Output the [X, Y] coordinate of the center of the cell containing the given text.  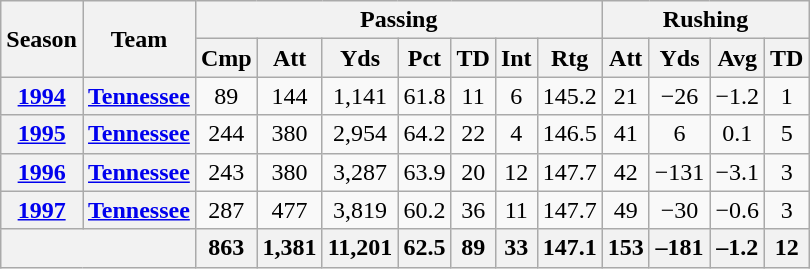
1995 [42, 134]
153 [626, 248]
21 [626, 96]
146.5 [570, 134]
22 [473, 134]
41 [626, 134]
1,381 [290, 248]
145.2 [570, 96]
Team [138, 39]
33 [516, 248]
0.1 [738, 134]
Passing [398, 20]
−3.1 [738, 172]
863 [226, 248]
Season [42, 39]
61.8 [424, 96]
477 [290, 210]
–181 [680, 248]
Avg [738, 58]
64.2 [424, 134]
3,287 [360, 172]
5 [786, 134]
−26 [680, 96]
1994 [42, 96]
–1.2 [738, 248]
Rtg [570, 58]
20 [473, 172]
Int [516, 58]
Pct [424, 58]
1 [786, 96]
287 [226, 210]
63.9 [424, 172]
49 [626, 210]
Rushing [706, 20]
1,141 [360, 96]
36 [473, 210]
42 [626, 172]
147.1 [570, 248]
4 [516, 134]
−131 [680, 172]
−1.2 [738, 96]
244 [226, 134]
Cmp [226, 58]
60.2 [424, 210]
144 [290, 96]
−30 [680, 210]
3,819 [360, 210]
−0.6 [738, 210]
11,201 [360, 248]
1997 [42, 210]
62.5 [424, 248]
243 [226, 172]
2,954 [360, 134]
1996 [42, 172]
